Pinpoint the cell where the given text exists, returning its (x, y) midpoint coordinate. 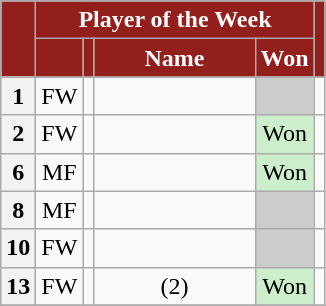
2 (18, 134)
Name (174, 58)
13 (18, 286)
(2) (174, 286)
8 (18, 210)
10 (18, 248)
Player of the Week (175, 20)
6 (18, 172)
1 (18, 96)
